Output the [X, Y] coordinate of the center of the cell containing the given text.  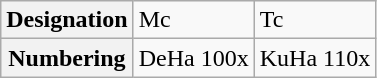
KuHa 110x [315, 58]
Mc [194, 20]
Designation [67, 20]
Numbering [67, 58]
Tc [315, 20]
DeHa 100x [194, 58]
